Determine the (x, y) coordinate at the center of the cell enclosing the given text.  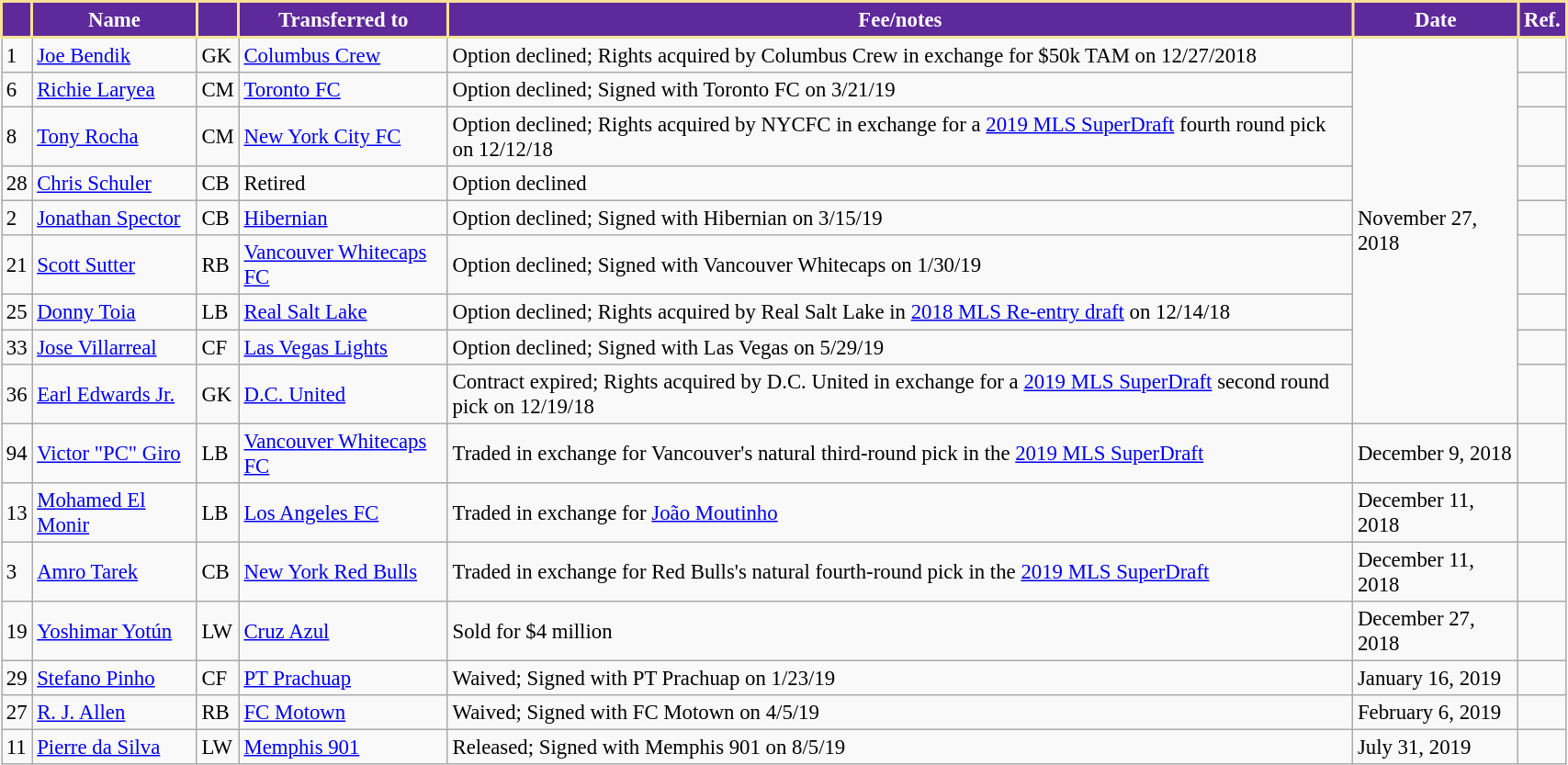
Option declined; Signed with Vancouver Whitecaps on 1/30/19 (900, 264)
Tony Rocha (114, 138)
PT Prachuap (344, 678)
February 6, 2019 (1436, 713)
Scott Sutter (114, 264)
29 (17, 678)
3 (17, 571)
New York City FC (344, 138)
1 (17, 55)
Sold for $4 million (900, 632)
Traded in exchange for Vancouver's natural third-round pick in the 2019 MLS SuperDraft (900, 454)
Stefano Pinho (114, 678)
Traded in exchange for Red Bulls's natural fourth-round pick in the 2019 MLS SuperDraft (900, 571)
November 27, 2018 (1436, 231)
D.C. United (344, 393)
Los Angeles FC (344, 512)
Option declined; Signed with Toronto FC on 3/21/19 (900, 90)
Real Salt Lake (344, 312)
December 27, 2018 (1436, 632)
New York Red Bulls (344, 571)
13 (17, 512)
Joe Bendik (114, 55)
8 (17, 138)
Date (1436, 20)
Toronto FC (344, 90)
Option declined; Signed with Hibernian on 3/15/19 (900, 219)
11 (17, 747)
33 (17, 347)
Option declined; Rights acquired by Columbus Crew in exchange for $50k TAM on 12/27/2018 (900, 55)
January 16, 2019 (1436, 678)
Option declined (900, 184)
FC Motown (344, 713)
Option declined; Rights acquired by Real Salt Lake in 2018 MLS Re-entry draft on 12/14/18 (900, 312)
December 9, 2018 (1436, 454)
Mohamed El Monir (114, 512)
19 (17, 632)
27 (17, 713)
Pierre da Silva (114, 747)
Chris Schuler (114, 184)
Released; Signed with Memphis 901 on 8/5/19 (900, 747)
2 (17, 219)
Las Vegas Lights (344, 347)
Columbus Crew (344, 55)
R. J. Allen (114, 713)
Transferred to (344, 20)
Traded in exchange for João Moutinho (900, 512)
Ref. (1542, 20)
Option declined; Signed with Las Vegas on 5/29/19 (900, 347)
Memphis 901 (344, 747)
Yoshimar Yotún (114, 632)
28 (17, 184)
Amro Tarek (114, 571)
Contract expired; Rights acquired by D.C. United in exchange for a 2019 MLS SuperDraft second round pick on 12/19/18 (900, 393)
Donny Toia (114, 312)
94 (17, 454)
Victor "PC" Giro (114, 454)
Waived; Signed with PT Prachuap on 1/23/19 (900, 678)
21 (17, 264)
Waived; Signed with FC Motown on 4/5/19 (900, 713)
Jonathan Spector (114, 219)
Earl Edwards Jr. (114, 393)
Fee/notes (900, 20)
6 (17, 90)
Hibernian (344, 219)
25 (17, 312)
July 31, 2019 (1436, 747)
Name (114, 20)
Cruz Azul (344, 632)
Retired (344, 184)
36 (17, 393)
Richie Laryea (114, 90)
Jose Villarreal (114, 347)
Option declined; Rights acquired by NYCFC in exchange for a 2019 MLS SuperDraft fourth round pick on 12/12/18 (900, 138)
